Pinpoint the cell where the given text exists, returning its [x, y] midpoint coordinate. 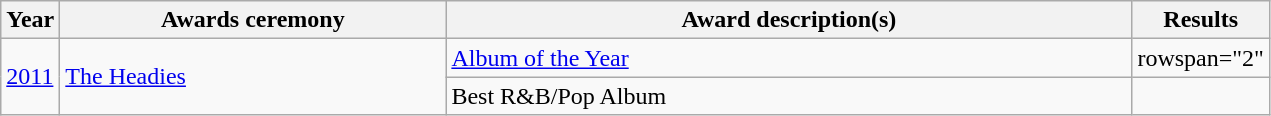
Best R&B/Pop Album [789, 96]
Award description(s) [789, 20]
Year [30, 20]
2011 [30, 77]
Album of the Year [789, 58]
rowspan="2" [1201, 58]
Awards ceremony [253, 20]
Results [1201, 20]
The Headies [253, 77]
